Capture the cell that displays the provided text and extract its (X, Y) central coordinate. 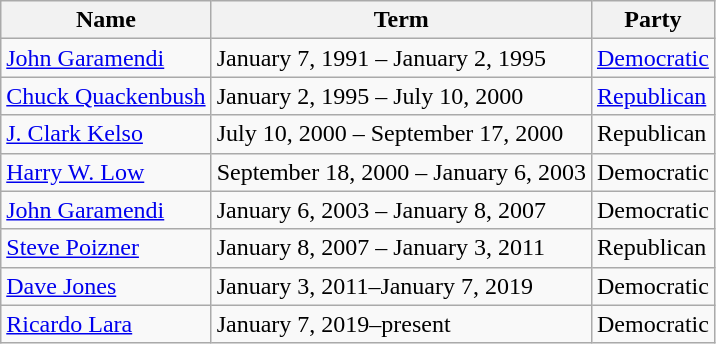
Steve Poizner (106, 248)
Chuck Quackenbush (106, 96)
Ricardo Lara (106, 324)
January 6, 2003 – January 8, 2007 (401, 210)
January 7, 2019–present (401, 324)
Party (652, 20)
January 8, 2007 – January 3, 2011 (401, 248)
July 10, 2000 – September 17, 2000 (401, 134)
Dave Jones (106, 286)
Harry W. Low (106, 172)
Term (401, 20)
J. Clark Kelso (106, 134)
September 18, 2000 – January 6, 2003 (401, 172)
January 2, 1995 – July 10, 2000 (401, 96)
Name (106, 20)
January 3, 2011–January 7, 2019 (401, 286)
January 7, 1991 – January 2, 1995 (401, 58)
